Scan for the cell matching the given text and deliver its (X, Y) coordinate at center. 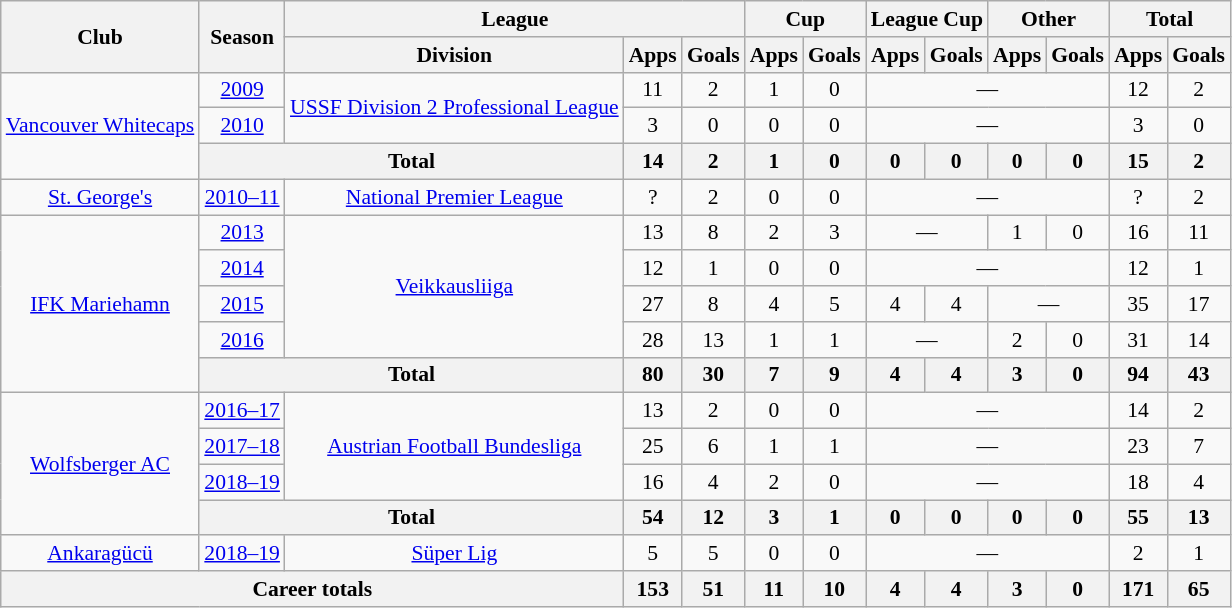
9 (834, 375)
Vancouver Whitecaps (100, 126)
Season (242, 36)
Club (100, 36)
2016–17 (242, 411)
Cup (806, 19)
30 (714, 375)
51 (714, 589)
65 (1198, 589)
2016 (242, 340)
League (515, 19)
171 (1138, 589)
27 (653, 304)
Career totals (312, 589)
Ankaragücü (100, 554)
Süper Lig (454, 554)
USSF Division 2 Professional League (454, 108)
Division (454, 55)
2014 (242, 269)
15 (1138, 162)
2010–11 (242, 197)
Austrian Football Bundesliga (454, 446)
94 (1138, 375)
153 (653, 589)
2009 (242, 90)
Wolfsberger AC (100, 464)
55 (1138, 518)
2015 (242, 304)
St. George's (100, 197)
2017–18 (242, 447)
80 (653, 375)
23 (1138, 447)
IFK Mariehamn (100, 304)
2010 (242, 126)
2013 (242, 233)
17 (1198, 304)
League Cup (927, 19)
54 (653, 518)
35 (1138, 304)
43 (1198, 375)
Veikkausliiga (454, 286)
18 (1138, 482)
28 (653, 340)
6 (714, 447)
31 (1138, 340)
National Premier League (454, 197)
25 (653, 447)
Other (1048, 19)
10 (834, 589)
